Provide the [X, Y] coordinate of the cell's center where the given text is located.  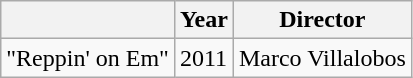
"Reppin' on Em" [88, 58]
2011 [204, 58]
Director [322, 20]
Year [204, 20]
Marco Villalobos [322, 58]
